Capture the cell that displays the provided text and extract its [X, Y] central coordinate. 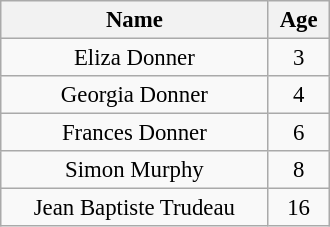
Eliza Donner [134, 58]
Simon Murphy [134, 170]
8 [298, 170]
Name [134, 20]
Georgia Donner [134, 95]
Jean Baptiste Trudeau [134, 208]
3 [298, 58]
Frances Donner [134, 133]
16 [298, 208]
4 [298, 95]
6 [298, 133]
Age [298, 20]
